Return the (x, y) coordinate for the center point of the cell that contains the specified text.  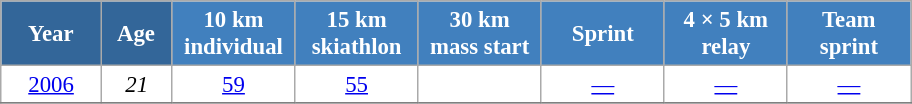
Age (136, 34)
Year (52, 34)
15 km skiathlon (356, 34)
2006 (52, 85)
21 (136, 85)
4 × 5 km relay (726, 34)
Sprint (602, 34)
30 km mass start (480, 34)
10 km individual (234, 34)
Team sprint (848, 34)
59 (234, 85)
55 (356, 85)
